Identify which cell holds the provided text, then report its (x, y) central coordinate. 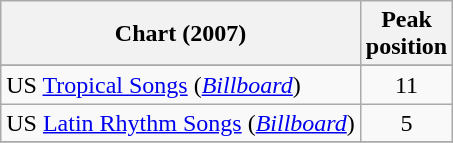
US Tropical Songs (Billboard) (181, 85)
US Latin Rhythm Songs (Billboard) (181, 123)
5 (406, 123)
Peakposition (406, 34)
Chart (2007) (181, 34)
11 (406, 85)
